Provide the [X, Y] coordinate of the cell's center where the given text is located.  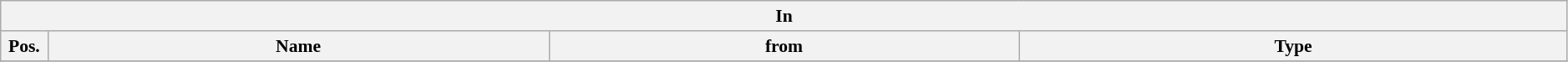
Name [298, 46]
from [784, 46]
Pos. [24, 46]
Type [1293, 46]
In [784, 16]
